Detect which cell encompasses the target text, then output its [X, Y] center coordinate. 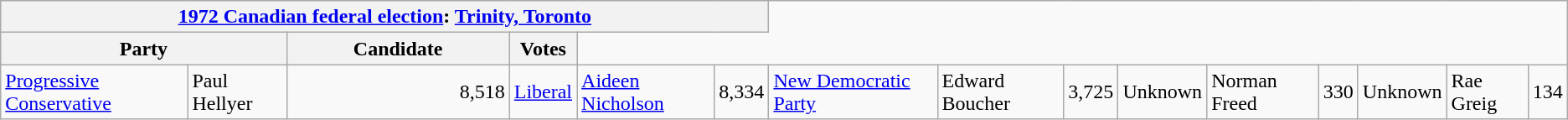
3,725 [1091, 92]
8,334 [742, 92]
134 [1548, 92]
Rae Greig [1488, 92]
330 [1338, 92]
Party [144, 49]
Liberal [543, 92]
New Democratic Party [853, 92]
Aideen Nicholson [646, 92]
8,518 [398, 92]
Candidate [398, 49]
Paul Hellyer [237, 92]
Votes [543, 49]
1972 Canadian federal election: Trinity, Toronto [385, 17]
Norman Freed [1263, 92]
Progressive Conservative [94, 92]
Edward Boucher [1000, 92]
